Extract the (X, Y) coordinate from the center of the cell holding the provided text.  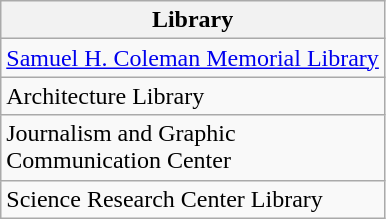
Journalism and Graphic Communication Center (193, 148)
Science Research Center Library (193, 199)
Samuel H. Coleman Memorial Library (193, 58)
Architecture Library (193, 96)
Library (193, 20)
